Pinpoint the cell where the given text exists, returning its [x, y] midpoint coordinate. 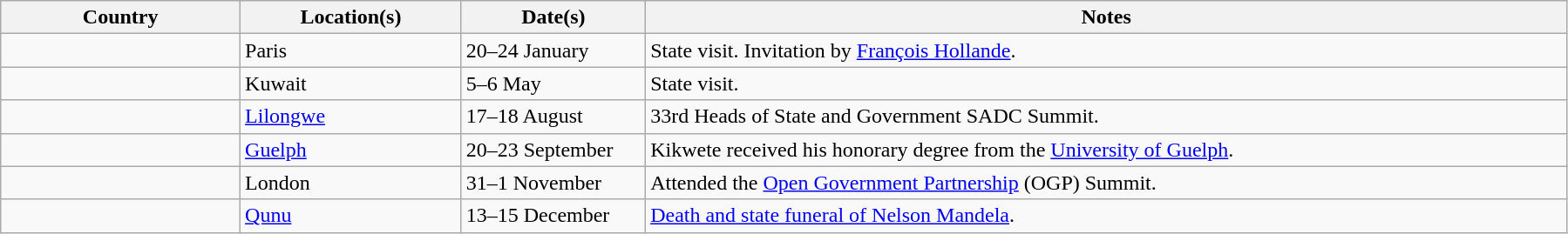
33rd Heads of State and Government SADC Summit. [1107, 117]
Notes [1107, 17]
Guelph [351, 150]
London [351, 183]
Date(s) [553, 17]
13–15 December [553, 216]
Kikwete received his honorary degree from the University of Guelph. [1107, 150]
Location(s) [351, 17]
Death and state funeral of Nelson Mandela. [1107, 216]
Attended the Open Government Partnership (OGP) Summit. [1107, 183]
5–6 May [553, 84]
17–18 August [553, 117]
State visit. [1107, 84]
Qunu [351, 216]
Country [120, 17]
Lilongwe [351, 117]
31–1 November [553, 183]
Paris [351, 50]
Kuwait [351, 84]
State visit. Invitation by François Hollande. [1107, 50]
20–24 January [553, 50]
20–23 September [553, 150]
